Detect which cell encompasses the target text, then output its [X, Y] center coordinate. 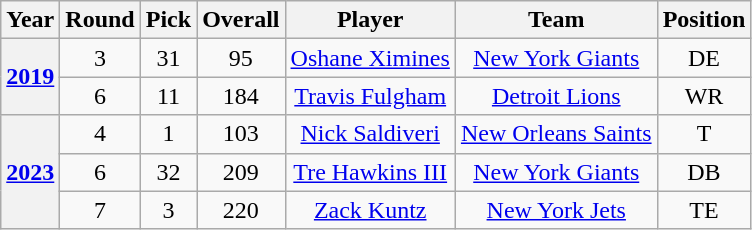
31 [168, 58]
TE [704, 210]
103 [241, 134]
Pick [168, 20]
Team [556, 20]
T [704, 134]
11 [168, 96]
New Orleans Saints [556, 134]
Travis Fulgham [370, 96]
4 [100, 134]
95 [241, 58]
Year [30, 20]
209 [241, 172]
WR [704, 96]
Player [370, 20]
2019 [30, 77]
New York Jets [556, 210]
Tre Hawkins III [370, 172]
Oshane Ximines [370, 58]
1 [168, 134]
Nick Saldiveri [370, 134]
32 [168, 172]
7 [100, 210]
DE [704, 58]
Position [704, 20]
DB [704, 172]
Round [100, 20]
220 [241, 210]
Zack Kuntz [370, 210]
184 [241, 96]
2023 [30, 172]
Detroit Lions [556, 96]
Overall [241, 20]
